From the cell containing the given text, extract its center point as (X, Y) coordinate. 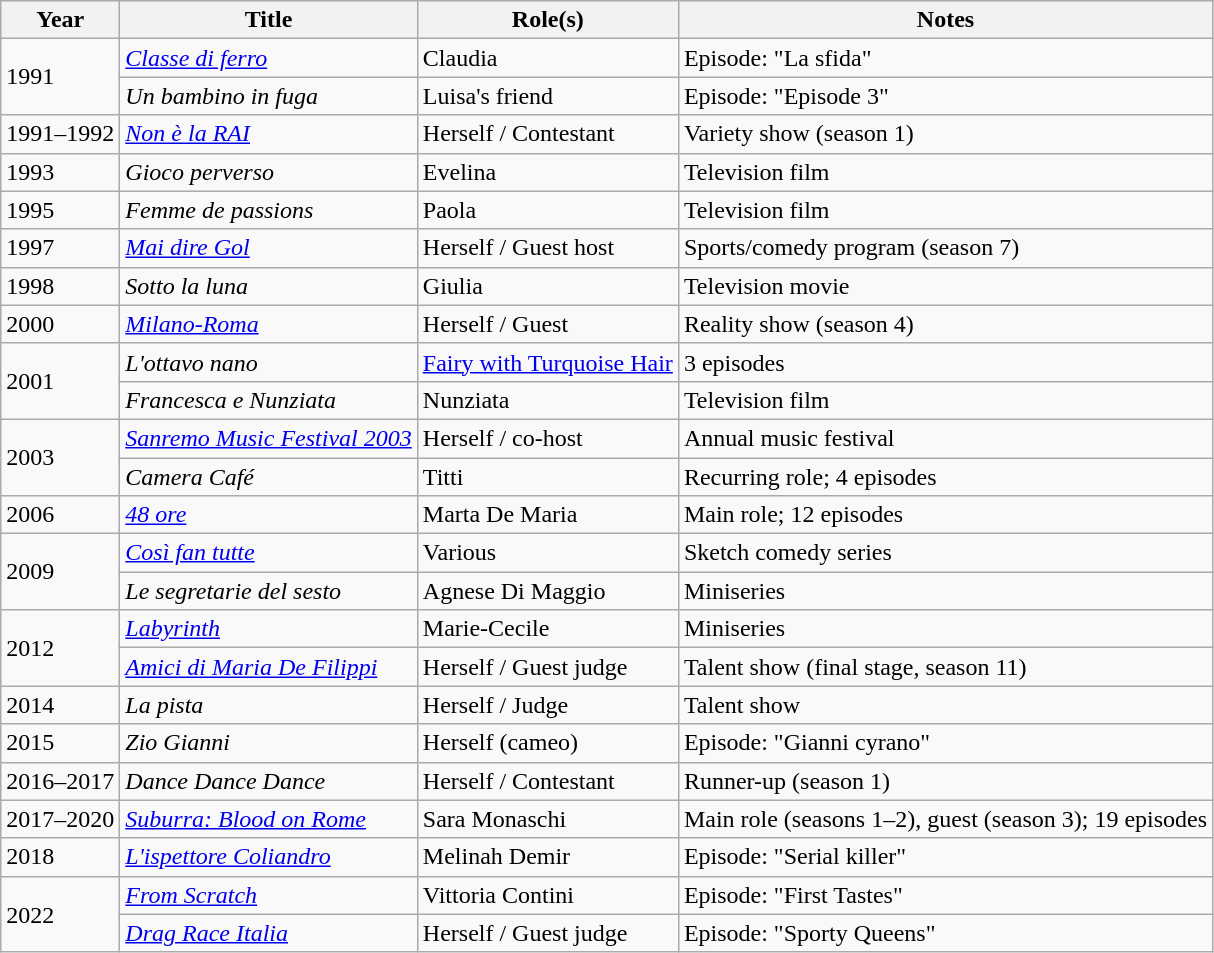
Reality show (season 4) (945, 324)
1991 (60, 77)
Sketch comedy series (945, 553)
Titti (548, 477)
1995 (60, 210)
Gioco perverso (268, 172)
Title (268, 20)
Main role (seasons 1–2), guest (season 3); 19 episodes (945, 819)
Recurring role; 4 episodes (945, 477)
Mai dire Gol (268, 248)
Episode: "Sporty Queens" (945, 933)
Herself / co-host (548, 438)
Episode: "First Tastes" (945, 895)
2022 (60, 914)
2015 (60, 743)
Labyrinth (268, 629)
Episode: "Episode 3" (945, 96)
Dance Dance Dance (268, 781)
Melinah Demir (548, 857)
Sotto la luna (268, 286)
L'ispettore Coliandro (268, 857)
Episode: "Gianni cyrano" (945, 743)
L'ottavo nano (268, 362)
Year (60, 20)
Episode: "Serial killer" (945, 857)
2000 (60, 324)
2009 (60, 572)
Vittoria Contini (548, 895)
Camera Café (268, 477)
Amici di Maria De Filippi (268, 667)
3 episodes (945, 362)
Drag Race Italia (268, 933)
Sara Monaschi (548, 819)
Classe di ferro (268, 58)
2001 (60, 381)
Variety show (season 1) (945, 134)
Notes (945, 20)
Sanremo Music Festival 2003 (268, 438)
Zio Gianni (268, 743)
Talent show (final stage, season 11) (945, 667)
Herself / Judge (548, 705)
Paola (548, 210)
From Scratch (268, 895)
Annual music festival (945, 438)
Various (548, 553)
Herself / Guest (548, 324)
2003 (60, 457)
1991–1992 (60, 134)
Claudia (548, 58)
Episode: "La sfida" (945, 58)
Runner-up (season 1) (945, 781)
Francesca e Nunziata (268, 400)
Television movie (945, 286)
Femme de passions (268, 210)
Un bambino in fuga (268, 96)
Agnese Di Maggio (548, 591)
Giulia (548, 286)
Nunziata (548, 400)
Marie-Cecile (548, 629)
Suburra: Blood on Rome (268, 819)
Talent show (945, 705)
Non è la RAI (268, 134)
Luisa's friend (548, 96)
2016–2017 (60, 781)
Role(s) (548, 20)
Milano-Roma (268, 324)
48 ore (268, 515)
Main role; 12 episodes (945, 515)
Evelina (548, 172)
Sports/comedy program (season 7) (945, 248)
1993 (60, 172)
2012 (60, 648)
1997 (60, 248)
2014 (60, 705)
Herself (cameo) (548, 743)
Fairy with Turquoise Hair (548, 362)
2017–2020 (60, 819)
Herself / Guest host (548, 248)
2018 (60, 857)
2006 (60, 515)
Le segretarie del sesto (268, 591)
Così fan tutte (268, 553)
Marta De Maria (548, 515)
La pista (268, 705)
1998 (60, 286)
